Find where the given text appears and provide that cell's center as [X, Y] coordinate. 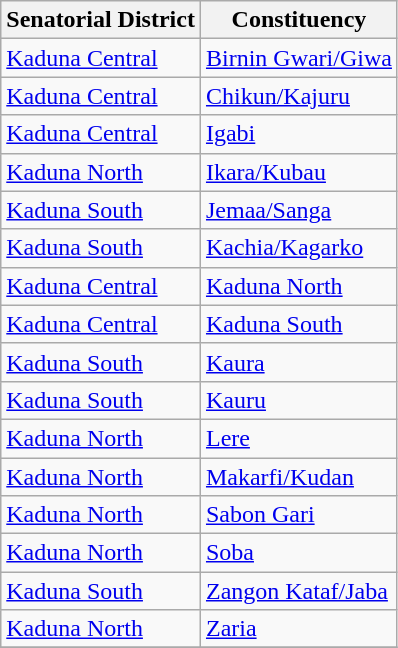
Igabi [298, 134]
Ikara/Kubau [298, 172]
Lere [298, 438]
Kaura [298, 362]
Senatorial District [101, 20]
Zaria [298, 629]
Soba [298, 553]
Birnin Gwari/Giwa [298, 58]
Makarfi/Kudan [298, 477]
Kauru [298, 400]
Constituency [298, 20]
Chikun/Kajuru [298, 96]
Kachia/Kagarko [298, 248]
Zangon Kataf/Jaba [298, 591]
Sabon Gari [298, 515]
Jemaa/Sanga [298, 210]
